Pinpoint the cell where the given text exists, returning its [X, Y] midpoint coordinate. 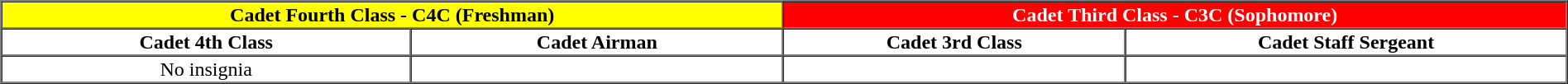
Cadet Staff Sergeant [1346, 41]
Cadet Fourth Class - C4C (Freshman) [392, 15]
Cadet Airman [597, 41]
Cadet Third Class - C3C (Sophomore) [1175, 15]
No insignia [207, 69]
Cadet 4th Class [207, 41]
Cadet 3rd Class [954, 41]
